Return the (X, Y) coordinate for the center point of the cell that contains the specified text.  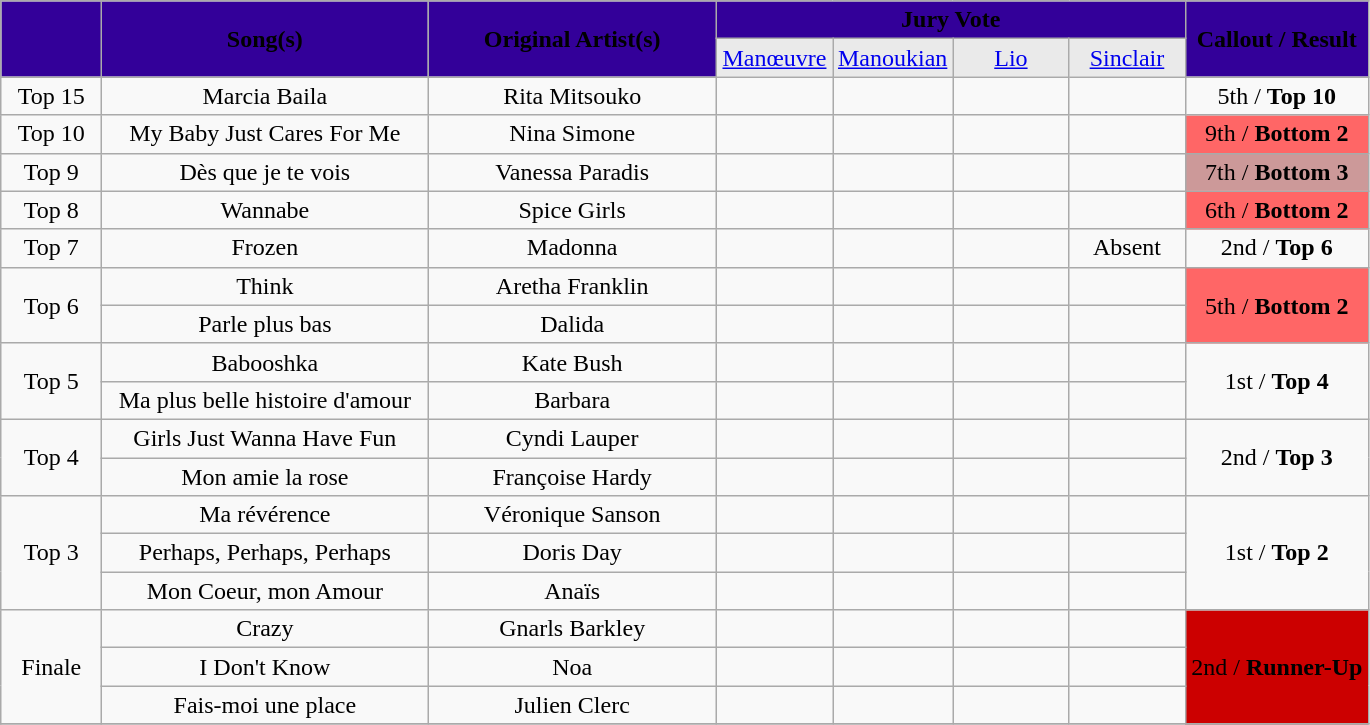
Ma plus belle histoire d'amour (265, 400)
Lio (1011, 58)
Françoise Hardy (572, 477)
Madonna (572, 248)
Perhaps, Perhaps, Perhaps (265, 553)
Top 6 (52, 305)
Barbara (572, 400)
Top 8 (52, 210)
Parle plus bas (265, 324)
Song(s) (265, 39)
Noa (572, 667)
Absent (1127, 248)
Think (265, 286)
Babooshka (265, 362)
Jury Vote (950, 20)
Marcia Baila (265, 96)
Crazy (265, 629)
Dès que je te vois (265, 172)
Aretha Franklin (572, 286)
Top 10 (52, 134)
Callout / Result (1277, 39)
Finale (52, 667)
Véronique Sanson (572, 515)
Nina Simone (572, 134)
Mon Coeur, mon Amour (265, 591)
Rita Mitsouko (572, 96)
Original Artist(s) (572, 39)
Vanessa Paradis (572, 172)
Top 7 (52, 248)
Cyndi Lauper (572, 438)
2nd / Runner-Up (1277, 667)
Mon amie la rose (265, 477)
Anaïs (572, 591)
Top 3 (52, 553)
5th / Top 10 (1277, 96)
I Don't Know (265, 667)
Top 9 (52, 172)
9th / Bottom 2 (1277, 134)
Fais-moi une place (265, 705)
Doris Day (572, 553)
Spice Girls (572, 210)
Manœuvre (774, 58)
2nd / Top 3 (1277, 457)
Frozen (265, 248)
Dalida (572, 324)
Ma révérence (265, 515)
Girls Just Wanna Have Fun (265, 438)
7th / Bottom 3 (1277, 172)
My Baby Just Cares For Me (265, 134)
Manoukian (892, 58)
Gnarls Barkley (572, 629)
Top 5 (52, 381)
Kate Bush (572, 362)
1st / Top 2 (1277, 553)
Sinclair (1127, 58)
Top 4 (52, 457)
Wannabe (265, 210)
1st / Top 4 (1277, 381)
2nd / Top 6 (1277, 248)
Julien Clerc (572, 705)
Top 15 (52, 96)
5th / Bottom 2 (1277, 305)
6th / Bottom 2 (1277, 210)
